Determine the (X, Y) coordinate at the center of the cell enclosing the given text.  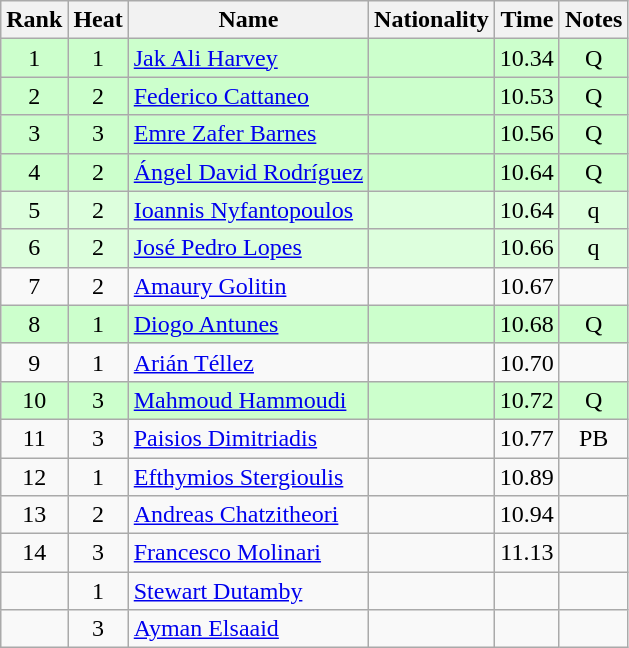
José Pedro Lopes (248, 248)
11.13 (526, 553)
10.53 (526, 96)
Ayman Elsaaid (248, 629)
Amaury Golitin (248, 286)
8 (34, 324)
Jak Ali Harvey (248, 58)
Stewart Dutamby (248, 591)
Arián Téllez (248, 362)
Rank (34, 20)
14 (34, 553)
10.66 (526, 248)
Mahmoud Hammoudi (248, 400)
Paisios Dimitriadis (248, 438)
10.89 (526, 477)
12 (34, 477)
Ioannis Nyfantopoulos (248, 210)
Name (248, 20)
13 (34, 515)
11 (34, 438)
10.67 (526, 286)
Ángel David Rodríguez (248, 172)
9 (34, 362)
Diogo Antunes (248, 324)
10.77 (526, 438)
10.56 (526, 134)
Heat (98, 20)
Federico Cattaneo (248, 96)
Notes (593, 20)
6 (34, 248)
Nationality (432, 20)
PB (593, 438)
10.34 (526, 58)
10 (34, 400)
10.68 (526, 324)
7 (34, 286)
10.72 (526, 400)
Francesco Molinari (248, 553)
Efthymios Stergioulis (248, 477)
10.70 (526, 362)
Time (526, 20)
Emre Zafer Barnes (248, 134)
4 (34, 172)
5 (34, 210)
Andreas Chatzitheori (248, 515)
10.94 (526, 515)
